Identify which cell holds the provided text, then report its (x, y) central coordinate. 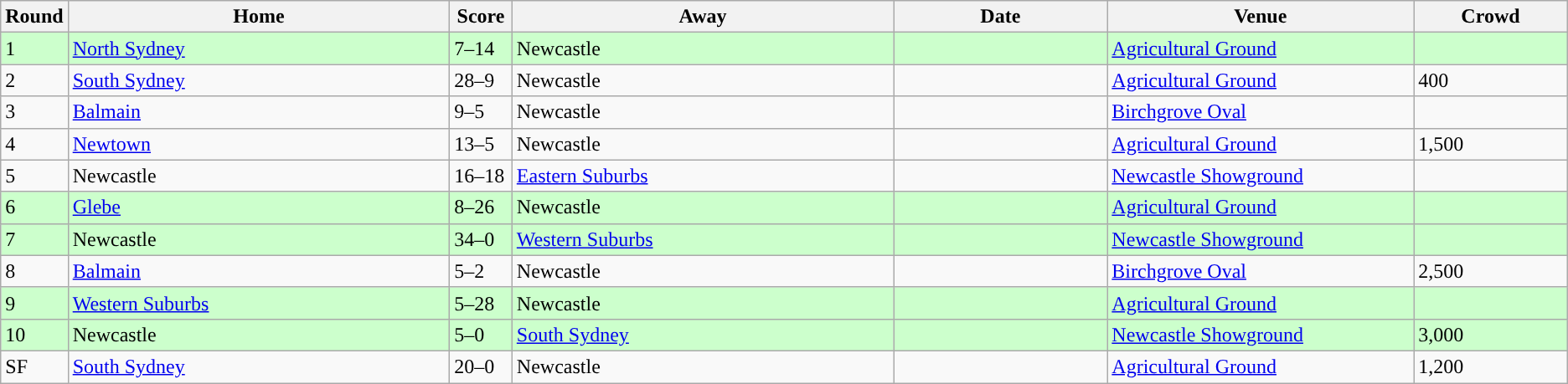
20–0 (481, 366)
13–5 (481, 144)
Crowd (1491, 17)
7–14 (481, 49)
6 (34, 207)
9 (34, 303)
5–28 (481, 303)
1,500 (1491, 144)
Glebe (259, 207)
1,200 (1491, 366)
Date (1000, 17)
2,500 (1491, 271)
34–0 (481, 239)
Round (34, 17)
5–0 (481, 335)
4 (34, 144)
SF (34, 366)
3 (34, 112)
2 (34, 80)
8–26 (481, 207)
Eastern Suburbs (703, 176)
Away (703, 17)
Home (259, 17)
10 (34, 335)
1 (34, 49)
400 (1491, 80)
5 (34, 176)
North Sydney (259, 49)
Newtown (259, 144)
5–2 (481, 271)
28–9 (481, 80)
8 (34, 271)
16–18 (481, 176)
3,000 (1491, 335)
Venue (1261, 17)
9–5 (481, 112)
7 (34, 239)
Score (481, 17)
